For the text-containing cell, return its midpoint in (x, y) coordinate format. 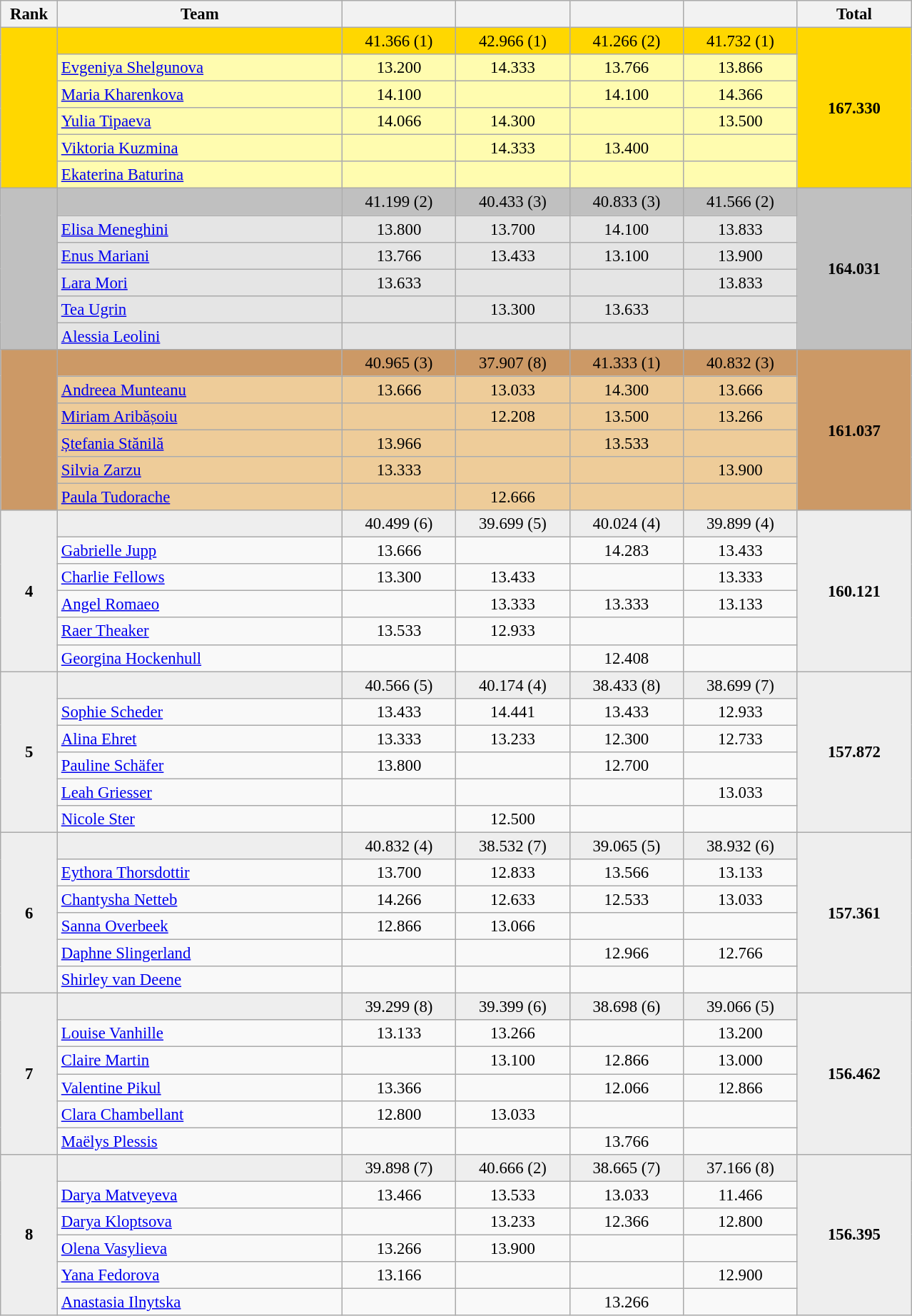
Andreea Munteanu (200, 390)
39.899 (4) (741, 524)
Maëlys Plessis (200, 1141)
12.766 (741, 953)
Louise Vanhille (200, 1034)
Maria Kharenkova (200, 95)
12.900 (741, 1275)
7 (29, 1074)
13.066 (512, 926)
41.566 (2) (741, 202)
12.300 (627, 739)
Shirley van Deene (200, 980)
40.666 (2) (512, 1168)
40.433 (3) (512, 202)
157.361 (854, 913)
38.698 (6) (627, 1007)
Miriam Aribășoiu (200, 417)
37.166 (8) (741, 1168)
12.666 (512, 497)
Yulia Tipaeva (200, 121)
156.395 (854, 1235)
40.024 (4) (627, 524)
13.866 (741, 68)
41.199 (2) (398, 202)
12.533 (627, 900)
161.037 (854, 430)
Elisa Meneghini (200, 229)
Nicole Ster (200, 819)
38.532 (7) (512, 846)
Valentine Pikul (200, 1088)
40.832 (3) (741, 363)
160.121 (854, 591)
Georgina Hockenhull (200, 658)
40.832 (4) (398, 846)
13.166 (398, 1275)
Team (200, 14)
40.833 (3) (627, 202)
40.566 (5) (398, 685)
41.266 (2) (627, 41)
Ekaterina Baturina (200, 175)
12.833 (512, 873)
Total (854, 14)
42.966 (1) (512, 41)
40.174 (4) (512, 685)
Angel Romaeo (200, 604)
Rank (29, 14)
Gabrielle Jupp (200, 551)
4 (29, 591)
Alessia Leolini (200, 336)
Raer Theaker (200, 632)
Clara Chambellant (200, 1114)
12.500 (512, 819)
39.898 (7) (398, 1168)
Alina Ehret (200, 739)
12.633 (512, 900)
39.066 (5) (741, 1007)
Darya Kloptsova (200, 1222)
Paula Tudorache (200, 497)
38.699 (7) (741, 685)
13.366 (398, 1088)
Ștefania Stănilă (200, 443)
12.066 (627, 1088)
5 (29, 752)
12.408 (627, 658)
Darya Matveyeva (200, 1195)
39.065 (5) (627, 846)
Viktoria Kuzmina (200, 148)
37.907 (8) (512, 363)
13.000 (741, 1061)
Sophie Scheder (200, 712)
Chantysha Netteb (200, 900)
38.932 (6) (741, 846)
6 (29, 913)
38.433 (8) (627, 685)
40.499 (6) (398, 524)
Enus Mariani (200, 255)
167.330 (854, 108)
14.066 (398, 121)
13.566 (627, 873)
164.031 (854, 269)
38.665 (7) (627, 1168)
12.208 (512, 417)
Sanna Overbeek (200, 926)
13.466 (398, 1195)
12.966 (627, 953)
39.699 (5) (512, 524)
13.966 (398, 443)
8 (29, 1235)
Daphne Slingerland (200, 953)
14.366 (741, 95)
41.732 (1) (741, 41)
40.965 (3) (398, 363)
14.266 (398, 900)
Leah Griesser (200, 792)
41.366 (1) (398, 41)
156.462 (854, 1074)
Pauline Schäfer (200, 766)
Eythora Thorsdottir (200, 873)
157.872 (854, 752)
Lara Mori (200, 283)
14.283 (627, 551)
Claire Martin (200, 1061)
13.400 (627, 148)
Yana Fedorova (200, 1275)
39.299 (8) (398, 1007)
Anastasia Ilnytska (200, 1302)
39.399 (6) (512, 1007)
Tea Ugrin (200, 309)
12.733 (741, 739)
41.333 (1) (627, 363)
14.441 (512, 712)
Silvia Zarzu (200, 470)
Charlie Fellows (200, 577)
12.366 (627, 1222)
Olena Vasylieva (200, 1248)
12.700 (627, 766)
11.466 (741, 1195)
Evgeniya Shelgunova (200, 68)
